Determine the [x, y] coordinate at the center of the cell enclosing the given text.  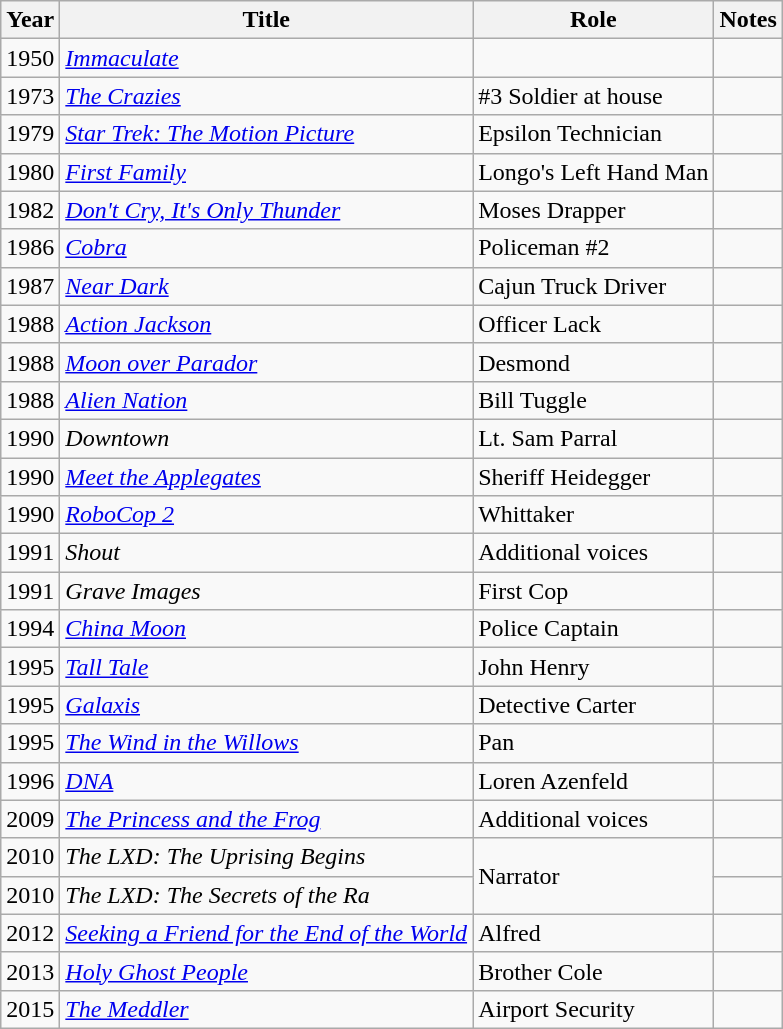
DNA [266, 781]
Cobra [266, 248]
1973 [30, 96]
Brother Cole [594, 971]
Grave Images [266, 591]
Whittaker [594, 515]
Cajun Truck Driver [594, 286]
Near Dark [266, 286]
Policeman #2 [594, 248]
Meet the Applegates [266, 477]
China Moon [266, 629]
1950 [30, 58]
The Princess and the Frog [266, 819]
John Henry [594, 667]
The LXD: The Secrets of the Ra [266, 895]
Tall Tale [266, 667]
Police Captain [594, 629]
2012 [30, 933]
Detective Carter [594, 705]
RoboCop 2 [266, 515]
Lt. Sam Parral [594, 438]
Narrator [594, 876]
Alien Nation [266, 400]
1980 [30, 172]
Moon over Parador [266, 362]
Airport Security [594, 1009]
Title [266, 20]
Sheriff Heidegger [594, 477]
Star Trek: The Motion Picture [266, 134]
Moses Drapper [594, 210]
Galaxis [266, 705]
Holy Ghost People [266, 971]
Action Jackson [266, 324]
2013 [30, 971]
The Crazies [266, 96]
2015 [30, 1009]
#3 Soldier at house [594, 96]
Epsilon Technician [594, 134]
First Cop [594, 591]
1987 [30, 286]
Shout [266, 553]
The Meddler [266, 1009]
The LXD: The Uprising Begins [266, 857]
Pan [594, 743]
Don't Cry, It's Only Thunder [266, 210]
Immaculate [266, 58]
1994 [30, 629]
Seeking a Friend for the End of the World [266, 933]
Notes [748, 20]
2009 [30, 819]
Year [30, 20]
1982 [30, 210]
Officer Lack [594, 324]
Alfred [594, 933]
1996 [30, 781]
First Family [266, 172]
Longo's Left Hand Man [594, 172]
Downtown [266, 438]
Loren Azenfeld [594, 781]
The Wind in the Willows [266, 743]
1986 [30, 248]
Desmond [594, 362]
1979 [30, 134]
Bill Tuggle [594, 400]
Role [594, 20]
